From the cell containing the given text, extract its center point as (x, y) coordinate. 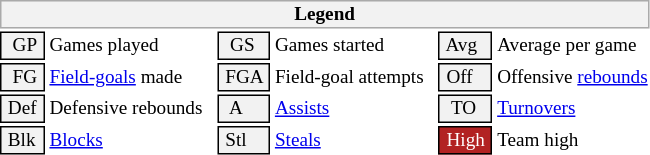
Blk (22, 140)
TO (466, 108)
A (244, 108)
Steals (354, 140)
Legend (324, 14)
Avg (466, 46)
Defensive rebounds (131, 108)
Stl (244, 140)
FGA (244, 77)
Team high (573, 140)
Blocks (131, 140)
GS (244, 46)
Def (22, 108)
Turnovers (573, 108)
Games started (354, 46)
GP (22, 46)
Field-goal attempts (354, 77)
FG (22, 77)
Average per game (573, 46)
High (466, 140)
Offensive rebounds (573, 77)
Assists (354, 108)
Off (466, 77)
Games played (131, 46)
Field-goals made (131, 77)
